From the cell containing the given text, extract its center point as (x, y) coordinate. 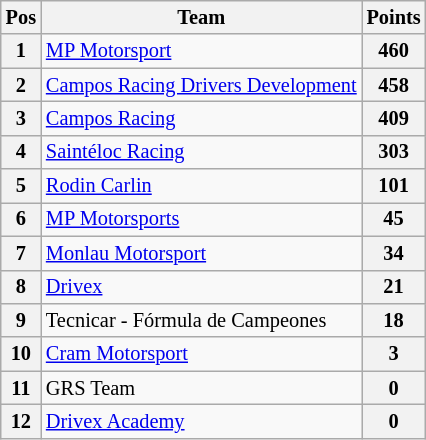
MP Motorsports (202, 219)
9 (21, 320)
101 (394, 186)
Campos Racing (202, 118)
34 (394, 253)
Saintéloc Racing (202, 152)
11 (21, 388)
Team (202, 17)
460 (394, 51)
303 (394, 152)
45 (394, 219)
5 (21, 186)
Drivex (202, 287)
8 (21, 287)
Points (394, 17)
Monlau Motorsport (202, 253)
10 (21, 354)
18 (394, 320)
Rodin Carlin (202, 186)
12 (21, 421)
GRS Team (202, 388)
2 (21, 85)
409 (394, 118)
21 (394, 287)
458 (394, 85)
Drivex Academy (202, 421)
Pos (21, 17)
Cram Motorsport (202, 354)
Campos Racing Drivers Development (202, 85)
4 (21, 152)
1 (21, 51)
MP Motorsport (202, 51)
6 (21, 219)
Tecnicar - Fórmula de Campeones (202, 320)
7 (21, 253)
